Return the (x, y) coordinate for the center point of the cell that contains the specified text.  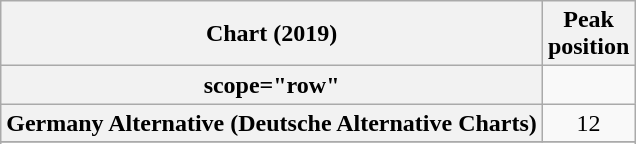
Peakposition (588, 34)
Chart (2019) (272, 34)
12 (588, 123)
scope="row" (272, 85)
Germany Alternative (Deutsche Alternative Charts) (272, 123)
